Scan for the cell matching the given text and deliver its (x, y) coordinate at center. 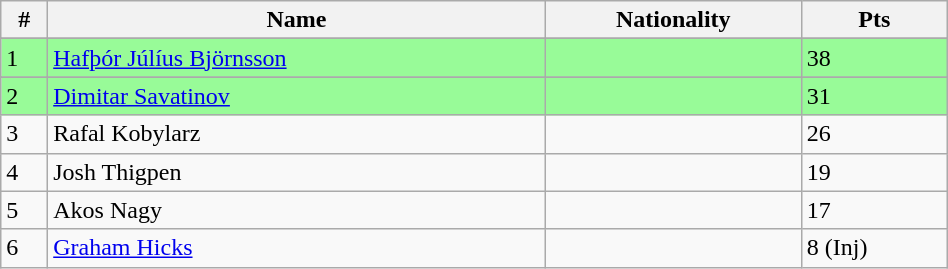
17 (874, 210)
6 (24, 248)
Rafal Kobylarz (297, 134)
Pts (874, 20)
Josh Thigpen (297, 172)
Nationality (673, 20)
5 (24, 210)
31 (874, 96)
Graham Hicks (297, 248)
3 (24, 134)
38 (874, 58)
Hafþór Júlíus Björnsson (297, 58)
Dimitar Savatinov (297, 96)
Akos Nagy (297, 210)
Name (297, 20)
2 (24, 96)
19 (874, 172)
8 (Inj) (874, 248)
4 (24, 172)
26 (874, 134)
1 (24, 58)
# (24, 20)
